Return the [X, Y] coordinate for the center point of the cell that contains the specified text.  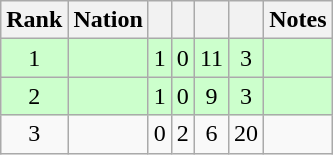
Nation [108, 20]
6 [211, 134]
11 [211, 58]
Rank [34, 20]
Notes [298, 20]
9 [211, 96]
20 [246, 134]
